Pinpoint the cell where the given text exists, returning its (x, y) midpoint coordinate. 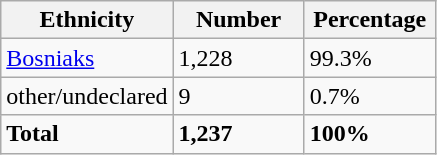
other/undeclared (87, 96)
0.7% (370, 96)
9 (238, 96)
Percentage (370, 20)
Total (87, 134)
99.3% (370, 58)
Ethnicity (87, 20)
Number (238, 20)
1,228 (238, 58)
100% (370, 134)
1,237 (238, 134)
Bosniaks (87, 58)
